Scan for the cell matching the given text and deliver its (x, y) coordinate at center. 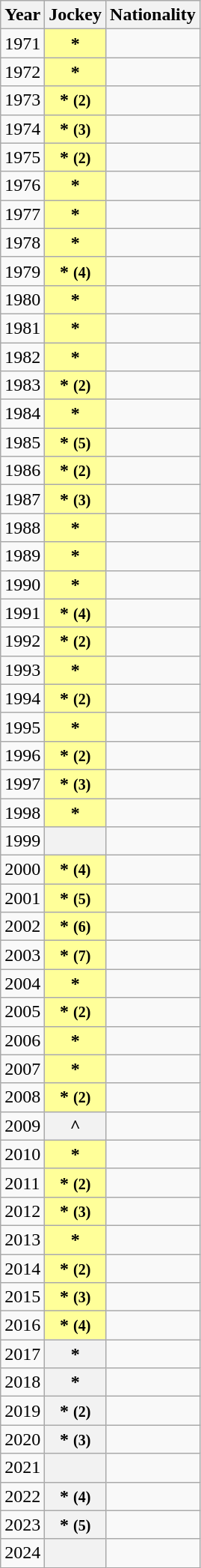
1980 (22, 299)
Year (22, 15)
1996 (22, 755)
2014 (22, 1269)
1987 (22, 499)
1971 (22, 43)
1985 (22, 442)
1986 (22, 471)
2017 (22, 1354)
1978 (22, 242)
2000 (22, 870)
* (7) (75, 955)
2016 (22, 1326)
2023 (22, 1525)
2001 (22, 898)
2022 (22, 1496)
1993 (22, 670)
1974 (22, 129)
2011 (22, 1183)
2008 (22, 1097)
1982 (22, 357)
1983 (22, 385)
1992 (22, 641)
2005 (22, 1012)
2021 (22, 1468)
1984 (22, 414)
1977 (22, 214)
1989 (22, 556)
1988 (22, 528)
1979 (22, 271)
2013 (22, 1239)
2004 (22, 983)
1995 (22, 727)
2019 (22, 1411)
1997 (22, 784)
2009 (22, 1126)
1998 (22, 812)
1994 (22, 698)
1990 (22, 585)
2002 (22, 927)
^ (75, 1126)
1999 (22, 841)
2006 (22, 1040)
2003 (22, 955)
2015 (22, 1297)
1972 (22, 72)
1976 (22, 186)
2012 (22, 1211)
1981 (22, 328)
2020 (22, 1439)
2010 (22, 1154)
2007 (22, 1069)
2018 (22, 1382)
1991 (22, 613)
Nationality (153, 15)
1975 (22, 157)
Jockey (75, 15)
1973 (22, 100)
2024 (22, 1553)
* (6) (75, 927)
